Provide the [X, Y] coordinate of the cell's center where the given text is located.  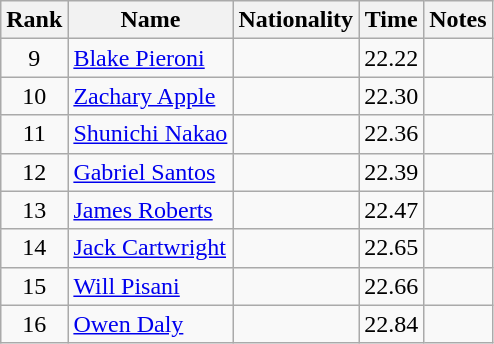
Will Pisani [150, 286]
Name [150, 20]
22.30 [392, 96]
Shunichi Nakao [150, 134]
13 [34, 210]
11 [34, 134]
22.65 [392, 248]
Owen Daly [150, 324]
22.47 [392, 210]
Time [392, 20]
22.66 [392, 286]
10 [34, 96]
Blake Pieroni [150, 58]
Rank [34, 20]
Nationality [296, 20]
22.84 [392, 324]
Notes [458, 20]
9 [34, 58]
James Roberts [150, 210]
Zachary Apple [150, 96]
15 [34, 286]
12 [34, 172]
14 [34, 248]
Jack Cartwright [150, 248]
16 [34, 324]
22.22 [392, 58]
22.39 [392, 172]
22.36 [392, 134]
Gabriel Santos [150, 172]
